Output the [X, Y] coordinate of the center of the cell containing the given text.  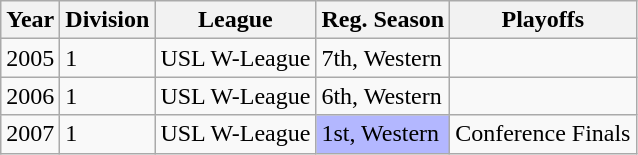
Playoffs [543, 20]
2005 [30, 58]
6th, Western [383, 96]
Division [108, 20]
Year [30, 20]
2007 [30, 134]
Reg. Season [383, 20]
7th, Western [383, 58]
1st, Western [383, 134]
2006 [30, 96]
League [236, 20]
Conference Finals [543, 134]
